Return the (x, y) coordinate for the center point of the cell that contains the specified text.  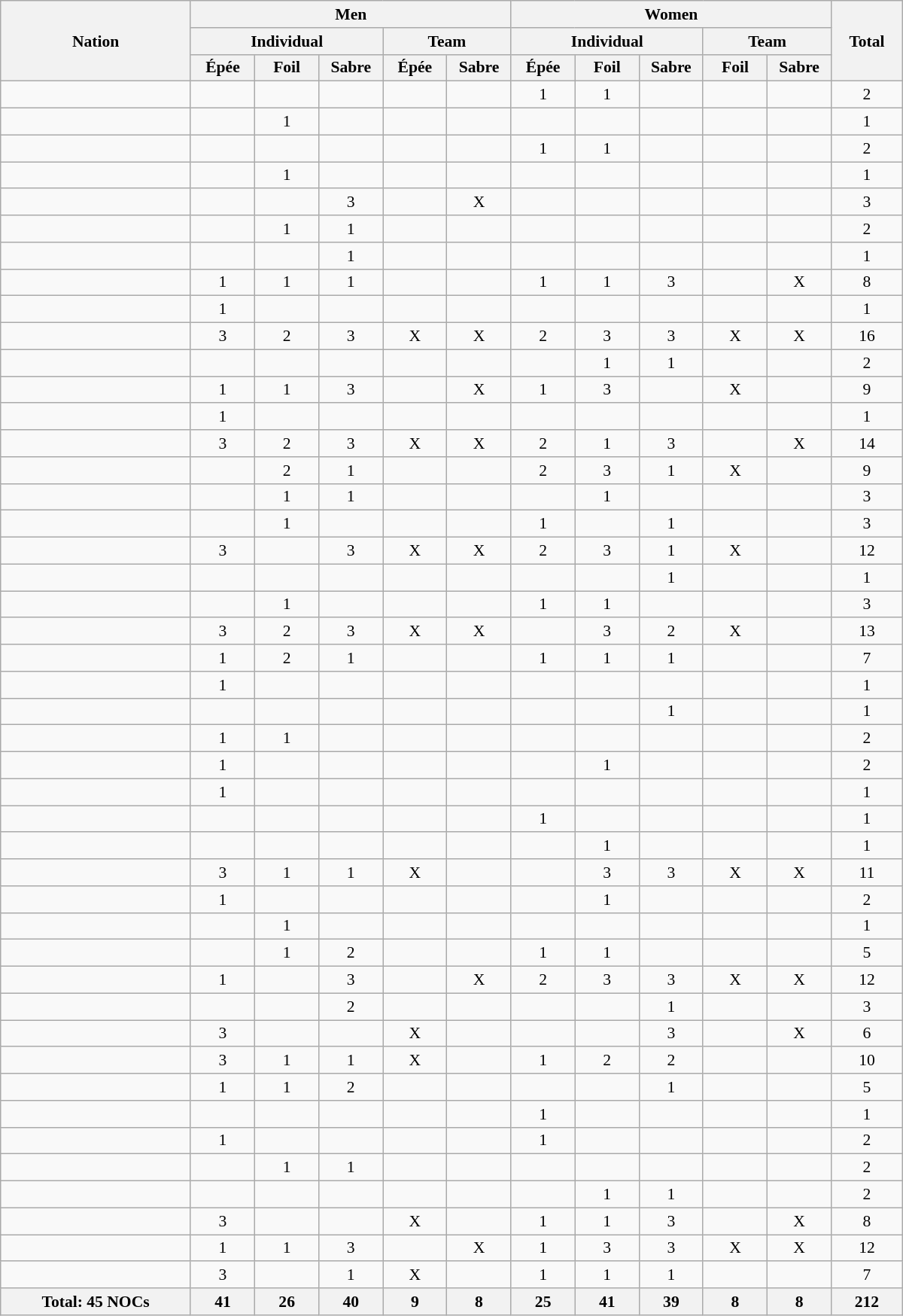
6 (867, 1034)
16 (867, 337)
Women (671, 14)
25 (543, 1302)
39 (671, 1302)
Nation (96, 41)
40 (351, 1302)
14 (867, 443)
26 (287, 1302)
Total: 45 NOCs (96, 1302)
212 (867, 1302)
11 (867, 873)
Men (351, 14)
13 (867, 632)
Total (867, 41)
10 (867, 1061)
